Capture the cell that displays the provided text and extract its [X, Y] central coordinate. 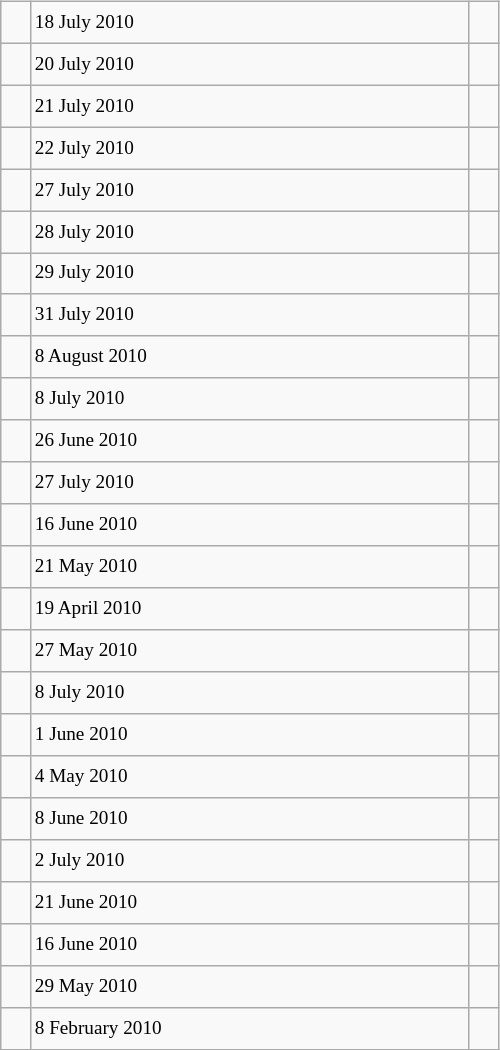
29 July 2010 [250, 274]
27 May 2010 [250, 651]
8 February 2010 [250, 1028]
1 June 2010 [250, 735]
18 July 2010 [250, 22]
31 July 2010 [250, 315]
21 June 2010 [250, 902]
21 May 2010 [250, 567]
29 May 2010 [250, 986]
8 June 2010 [250, 819]
21 July 2010 [250, 106]
4 May 2010 [250, 777]
22 July 2010 [250, 148]
20 July 2010 [250, 64]
26 June 2010 [250, 441]
2 July 2010 [250, 861]
19 April 2010 [250, 609]
28 July 2010 [250, 232]
8 August 2010 [250, 357]
